Detect which cell encompasses the target text, then output its (x, y) center coordinate. 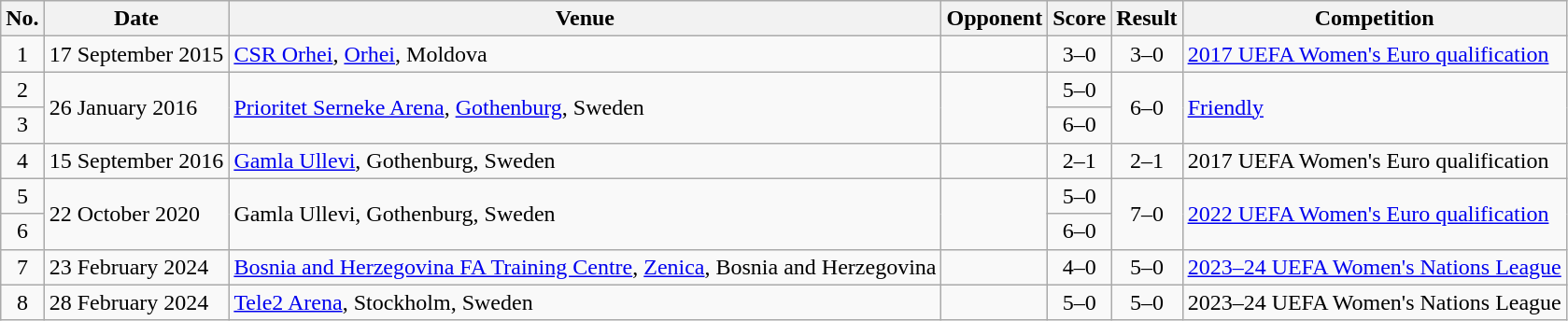
23 February 2024 (136, 267)
28 February 2024 (136, 302)
3 (22, 125)
1 (22, 54)
22 October 2020 (136, 214)
Competition (1375, 19)
Score (1080, 19)
6 (22, 231)
Friendly (1375, 107)
15 September 2016 (136, 160)
Tele2 Arena, Stockholm, Sweden (585, 302)
5 (22, 196)
8 (22, 302)
7–0 (1147, 214)
Bosnia and Herzegovina FA Training Centre, Zenica, Bosnia and Herzegovina (585, 267)
4–0 (1080, 267)
17 September 2015 (136, 54)
26 January 2016 (136, 107)
7 (22, 267)
Venue (585, 19)
Result (1147, 19)
Opponent (995, 19)
2 (22, 90)
2022 UEFA Women's Euro qualification (1375, 214)
No. (22, 19)
Date (136, 19)
CSR Orhei, Orhei, Moldova (585, 54)
Prioritet Serneke Arena, Gothenburg, Sweden (585, 107)
4 (22, 160)
